Determine the [x, y] coordinate at the center of the cell enclosing the given text.  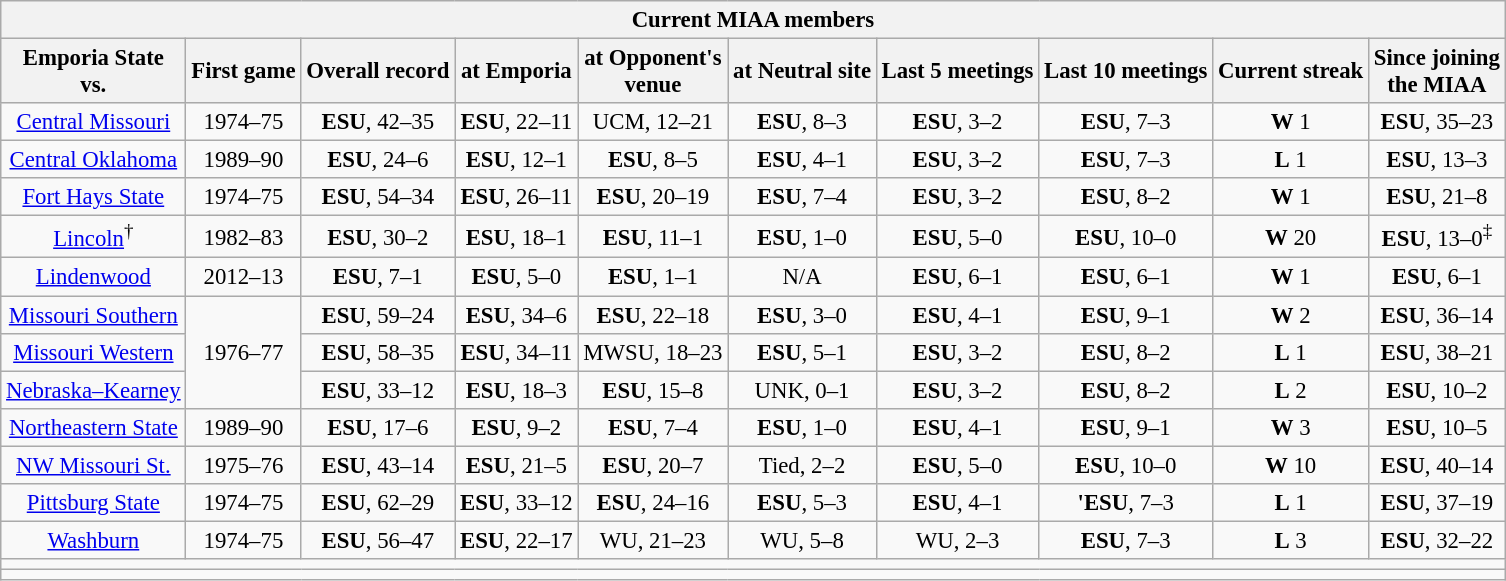
ESU, 13–3 [1438, 160]
ESU, 26–11 [516, 197]
WU, 2–3 [957, 540]
Nebraska–Kearney [94, 390]
Missouri Southern [94, 315]
Overall record [378, 72]
Since joiningthe MIAA [1438, 72]
Emporia Statevs. [94, 72]
WU, 5–8 [802, 540]
at Opponent'svenue [653, 72]
Current streak [1291, 72]
Missouri Western [94, 352]
ESU, 17–6 [378, 427]
ESU, 18–1 [516, 237]
First game [244, 72]
ESU, 35–23 [1438, 122]
ESU, 11–1 [653, 237]
ESU, 20–19 [653, 197]
W 2 [1291, 315]
Tied, 2–2 [802, 465]
ESU, 22–18 [653, 315]
ESU, 58–35 [378, 352]
ESU, 62–29 [378, 503]
ESU, 21–8 [1438, 197]
ESU, 30–2 [378, 237]
ESU, 10–2 [1438, 390]
N/A [802, 277]
L 3 [1291, 540]
ESU, 13–0‡ [1438, 237]
W 3 [1291, 427]
Central Oklahoma [94, 160]
ESU, 5–1 [802, 352]
W 10 [1291, 465]
1975–76 [244, 465]
ESU, 12–1 [516, 160]
Last 5 meetings [957, 72]
MWSU, 18–23 [653, 352]
ESU, 59–24 [378, 315]
Northeastern State [94, 427]
ESU, 40–14 [1438, 465]
Current MIAA members [753, 20]
ESU, 3–0 [802, 315]
Lincoln† [94, 237]
ESU, 8–5 [653, 160]
ESU, 38–21 [1438, 352]
W 20 [1291, 237]
'ESU, 7–3 [1126, 503]
ESU, 5–3 [802, 503]
ESU, 10–5 [1438, 427]
ESU, 34–11 [516, 352]
Lindenwood [94, 277]
ESU, 43–14 [378, 465]
2012–13 [244, 277]
Washburn [94, 540]
NW Missouri St. [94, 465]
ESU, 34–6 [516, 315]
1982–83 [244, 237]
ESU, 22–17 [516, 540]
Last 10 meetings [1126, 72]
ESU, 18–3 [516, 390]
1976–77 [244, 352]
ESU, 32–22 [1438, 540]
ESU, 24–16 [653, 503]
L 2 [1291, 390]
at Emporia [516, 72]
Central Missouri [94, 122]
UNK, 0–1 [802, 390]
ESU, 42–35 [378, 122]
ESU, 22–11 [516, 122]
ESU, 7–1 [378, 277]
ESU, 9–2 [516, 427]
ESU, 36–14 [1438, 315]
Pittsburg State [94, 503]
ESU, 56–47 [378, 540]
ESU, 21–5 [516, 465]
ESU, 54–34 [378, 197]
at Neutral site [802, 72]
ESU, 37–19 [1438, 503]
ESU, 8–3 [802, 122]
ESU, 1–1 [653, 277]
ESU, 24–6 [378, 160]
WU, 21–23 [653, 540]
Fort Hays State [94, 197]
ESU, 15–8 [653, 390]
ESU, 20–7 [653, 465]
UCM, 12–21 [653, 122]
